Identify which cell holds the provided text, then report its (x, y) central coordinate. 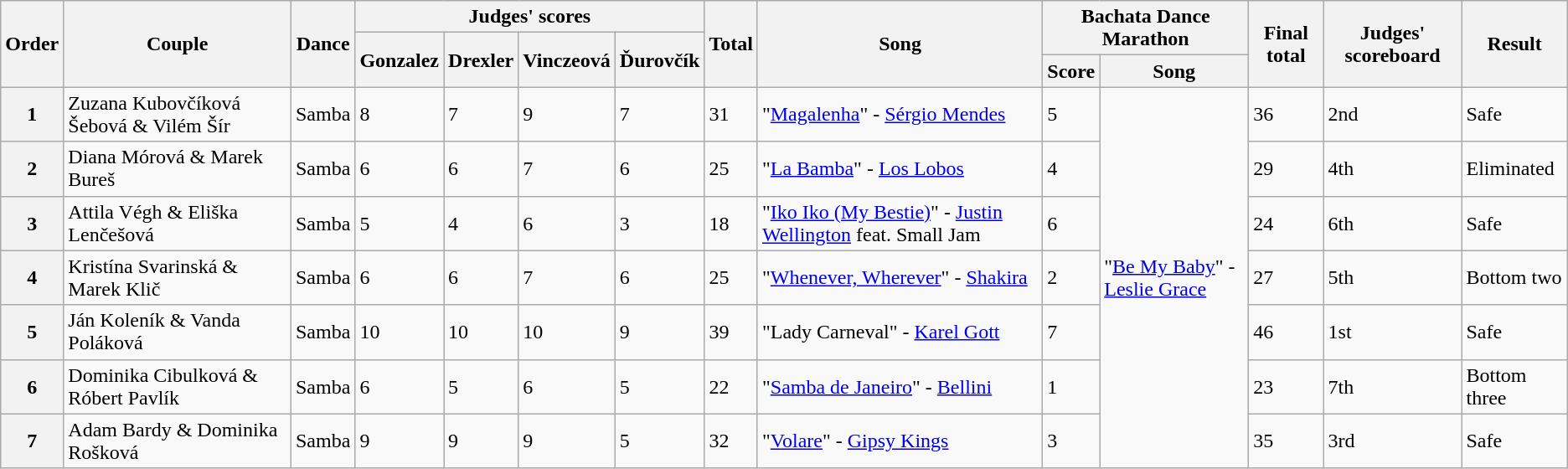
Ďurovčík (660, 60)
22 (731, 387)
31 (731, 114)
29 (1287, 169)
Total (731, 44)
Drexler (481, 60)
"Whenever, Wherever" - Shakira (900, 278)
24 (1287, 223)
Eliminated (1514, 169)
Score (1071, 71)
Attila Végh & Eliška Lenčešová (178, 223)
27 (1287, 278)
5th (1392, 278)
18 (731, 223)
Couple (178, 44)
Dominika Cibulková & Róbert Pavlík (178, 387)
"Magalenha" - Sérgio Mendes (900, 114)
Result (1514, 44)
Adam Bardy & Dominika Rošková (178, 441)
Order (32, 44)
Zuzana Kubovčíková Šebová & Vilém Šír (178, 114)
3rd (1392, 441)
"Samba de Janeiro" - Bellini (900, 387)
1st (1392, 332)
"La Bamba" - Los Lobos (900, 169)
Bottom two (1514, 278)
2nd (1392, 114)
Gonzalez (400, 60)
36 (1287, 114)
32 (731, 441)
7th (1392, 387)
Bottom three (1514, 387)
Judges' scores (529, 17)
"Be My Baby" - Leslie Grace (1174, 278)
8 (400, 114)
Kristína Svarinská & Marek Klič (178, 278)
46 (1287, 332)
Ján Koleník & Vanda Poláková (178, 332)
"Volare" - Gipsy Kings (900, 441)
6th (1392, 223)
"Iko Iko (My Bestie)" - Justin Wellington feat. Small Jam (900, 223)
Vinczeová (566, 60)
Dance (322, 44)
Judges' scoreboard (1392, 44)
Bachata Dance Marathon (1146, 28)
23 (1287, 387)
4th (1392, 169)
35 (1287, 441)
39 (731, 332)
"Lady Carneval" - Karel Gott (900, 332)
Diana Mórová & Marek Bureš (178, 169)
Final total (1287, 44)
